Locate the cell with the specified text and output its (x, y) center coordinate. 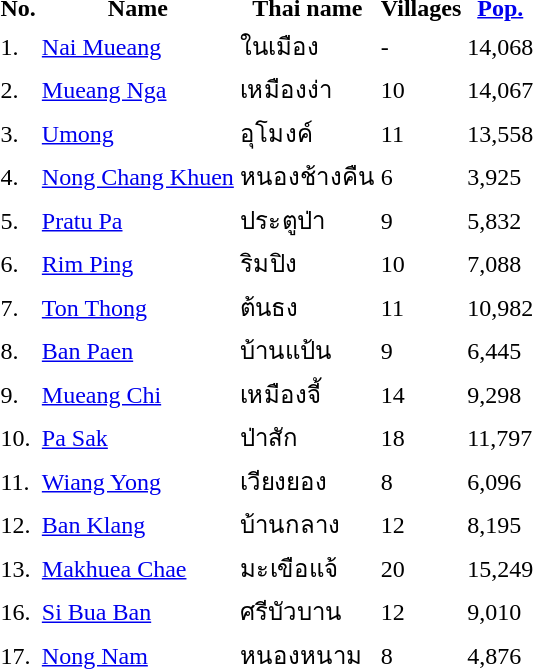
เหมืองจี้ (307, 394)
Umong (138, 133)
Pratu Pa (138, 220)
ต้นธง (307, 307)
20 (420, 568)
- (420, 46)
Nai Mueang (138, 46)
Rim Ping (138, 264)
ประตูป่า (307, 220)
อุโมงค์ (307, 133)
หนองช้างคืน (307, 176)
บ้านกลาง (307, 524)
Pa Sak (138, 438)
ในเมือง (307, 46)
Ban Paen (138, 350)
8 (420, 481)
14 (420, 394)
6 (420, 176)
Nong Chang Khuen (138, 176)
18 (420, 438)
Mueang Nga (138, 90)
มะเขือแจ้ (307, 568)
เหมืองง่า (307, 90)
Wiang Yong (138, 481)
เวียงยอง (307, 481)
Ton Thong (138, 307)
ป่าสัก (307, 438)
ริมปิง (307, 264)
บ้านแป้น (307, 350)
Si Bua Ban (138, 612)
ศรีบัวบาน (307, 612)
Mueang Chi (138, 394)
Makhuea Chae (138, 568)
Ban Klang (138, 524)
